Determine the [x, y] coordinate at the center of the cell enclosing the given text.  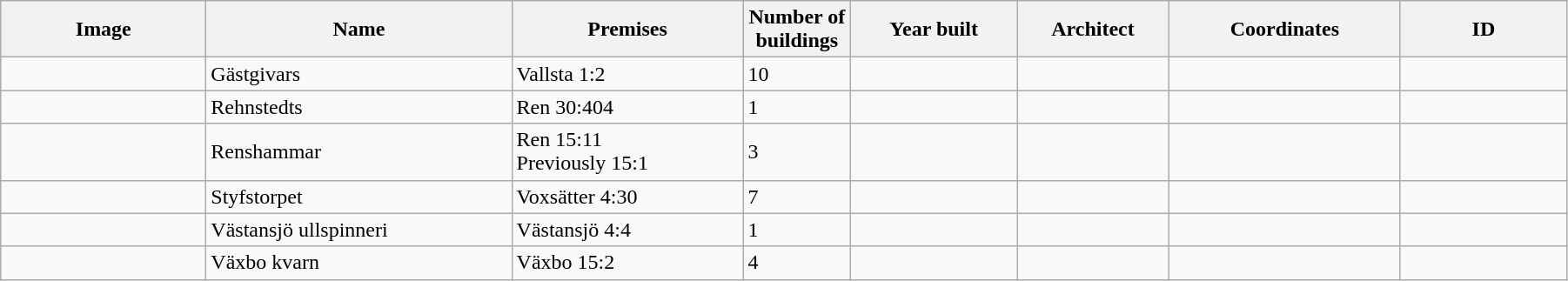
Vallsta 1:2 [627, 74]
Ren 15:11Previously 15:1 [627, 151]
Number ofbuildings [797, 30]
Image [104, 30]
Rehnstedts [358, 107]
Renshammar [358, 151]
Västansjö 4:4 [627, 230]
Gästgivars [358, 74]
Växbo kvarn [358, 263]
Premises [627, 30]
10 [797, 74]
Name [358, 30]
Västansjö ullspinneri [358, 230]
Styfstorpet [358, 197]
7 [797, 197]
Ren 30:404 [627, 107]
Year built [935, 30]
ID [1483, 30]
Coordinates [1284, 30]
3 [797, 151]
Växbo 15:2 [627, 263]
Architect [1093, 30]
Voxsätter 4:30 [627, 197]
4 [797, 263]
